Scan for the cell matching the given text and deliver its (x, y) coordinate at center. 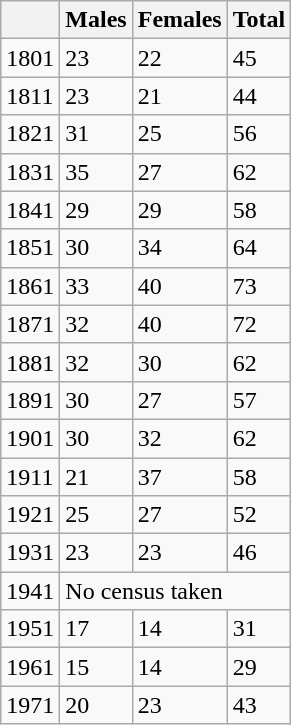
20 (96, 705)
1861 (30, 286)
72 (259, 324)
22 (180, 58)
Males (96, 20)
17 (96, 629)
1891 (30, 400)
44 (259, 96)
Females (180, 20)
1941 (30, 591)
15 (96, 667)
1931 (30, 553)
1851 (30, 248)
46 (259, 553)
1881 (30, 362)
56 (259, 134)
1961 (30, 667)
1871 (30, 324)
73 (259, 286)
1921 (30, 515)
43 (259, 705)
45 (259, 58)
1841 (30, 210)
52 (259, 515)
37 (180, 477)
1911 (30, 477)
35 (96, 172)
57 (259, 400)
1971 (30, 705)
1831 (30, 172)
1811 (30, 96)
No census taken (176, 591)
1801 (30, 58)
1951 (30, 629)
Total (259, 20)
1901 (30, 438)
33 (96, 286)
1821 (30, 134)
64 (259, 248)
34 (180, 248)
